Determine the [X, Y] coordinate at the center of the cell enclosing the given text.  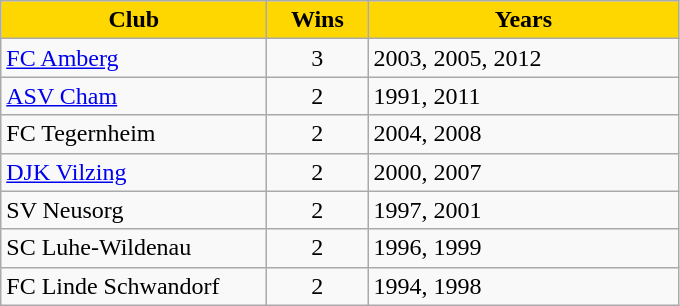
2004, 2008 [524, 134]
1996, 1999 [524, 248]
Club [134, 20]
1991, 2011 [524, 96]
Years [524, 20]
3 [318, 58]
2003, 2005, 2012 [524, 58]
FC Tegernheim [134, 134]
1997, 2001 [524, 210]
SV Neusorg [134, 210]
SC Luhe-Wildenau [134, 248]
2000, 2007 [524, 172]
FC Linde Schwandorf [134, 286]
DJK Vilzing [134, 172]
ASV Cham [134, 96]
FC Amberg [134, 58]
1994, 1998 [524, 286]
Wins [318, 20]
